From the cell containing the given text, extract its center point as [X, Y] coordinate. 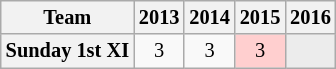
2015 [260, 17]
2014 [209, 17]
2016 [310, 17]
2013 [159, 17]
Sunday 1st XI [68, 51]
Team [68, 17]
